Return [X, Y] of the center of cell containing provided text 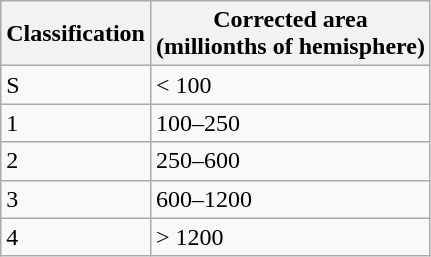
3 [76, 199]
600–1200 [290, 199]
100–250 [290, 123]
2 [76, 161]
250–600 [290, 161]
< 100 [290, 85]
4 [76, 237]
S [76, 85]
> 1200 [290, 237]
Classification [76, 34]
1 [76, 123]
Corrected area(millionths of hemisphere) [290, 34]
